Pinpoint the cell where the given text exists, returning its [x, y] midpoint coordinate. 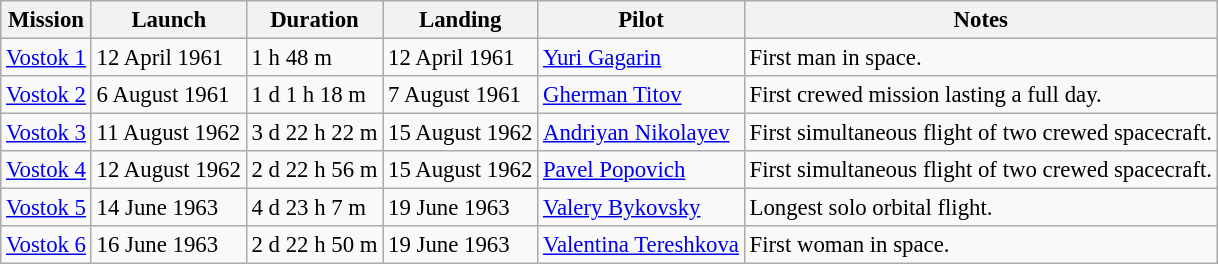
12 August 1962 [168, 170]
Vostok 3 [46, 133]
First woman in space. [980, 245]
Pilot [642, 20]
Andriyan Nikolayev [642, 133]
First man in space. [980, 58]
Landing [460, 20]
Vostok 6 [46, 245]
Vostok 1 [46, 58]
First crewed mission lasting a full day. [980, 95]
Mission [46, 20]
Vostok 5 [46, 208]
Duration [314, 20]
Notes [980, 20]
Longest solo orbital flight. [980, 208]
3 d 22 h 22 m [314, 133]
Valentina Tereshkova [642, 245]
Gherman Titov [642, 95]
16 June 1963 [168, 245]
Pavel Popovich [642, 170]
Launch [168, 20]
Vostok 4 [46, 170]
4 d 23 h 7 m [314, 208]
11 August 1962 [168, 133]
2 d 22 h 50 m [314, 245]
7 August 1961 [460, 95]
14 June 1963 [168, 208]
Vostok 2 [46, 95]
Yuri Gagarin [642, 58]
1 d 1 h 18 m [314, 95]
2 d 22 h 56 m [314, 170]
6 August 1961 [168, 95]
Valery Bykovsky [642, 208]
1 h 48 m [314, 58]
